Return the (X, Y) coordinate for the center point of the cell that contains the specified text.  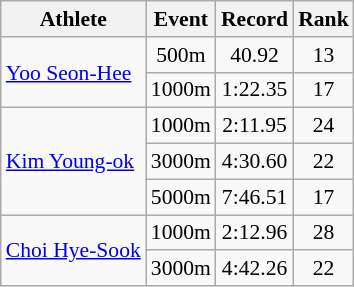
Athlete (74, 19)
4:42.26 (254, 269)
Choi Hye-Sook (74, 250)
5000m (181, 197)
1:22.35 (254, 90)
Record (254, 19)
28 (324, 233)
7:46.51 (254, 197)
Rank (324, 19)
Kim Young-ok (74, 162)
2:11.95 (254, 126)
13 (324, 55)
40.92 (254, 55)
24 (324, 126)
2:12.96 (254, 233)
Event (181, 19)
500m (181, 55)
Yoo Seon-Hee (74, 72)
4:30.60 (254, 162)
